Return the [x, y] coordinate for the center point of the cell that contains the specified text.  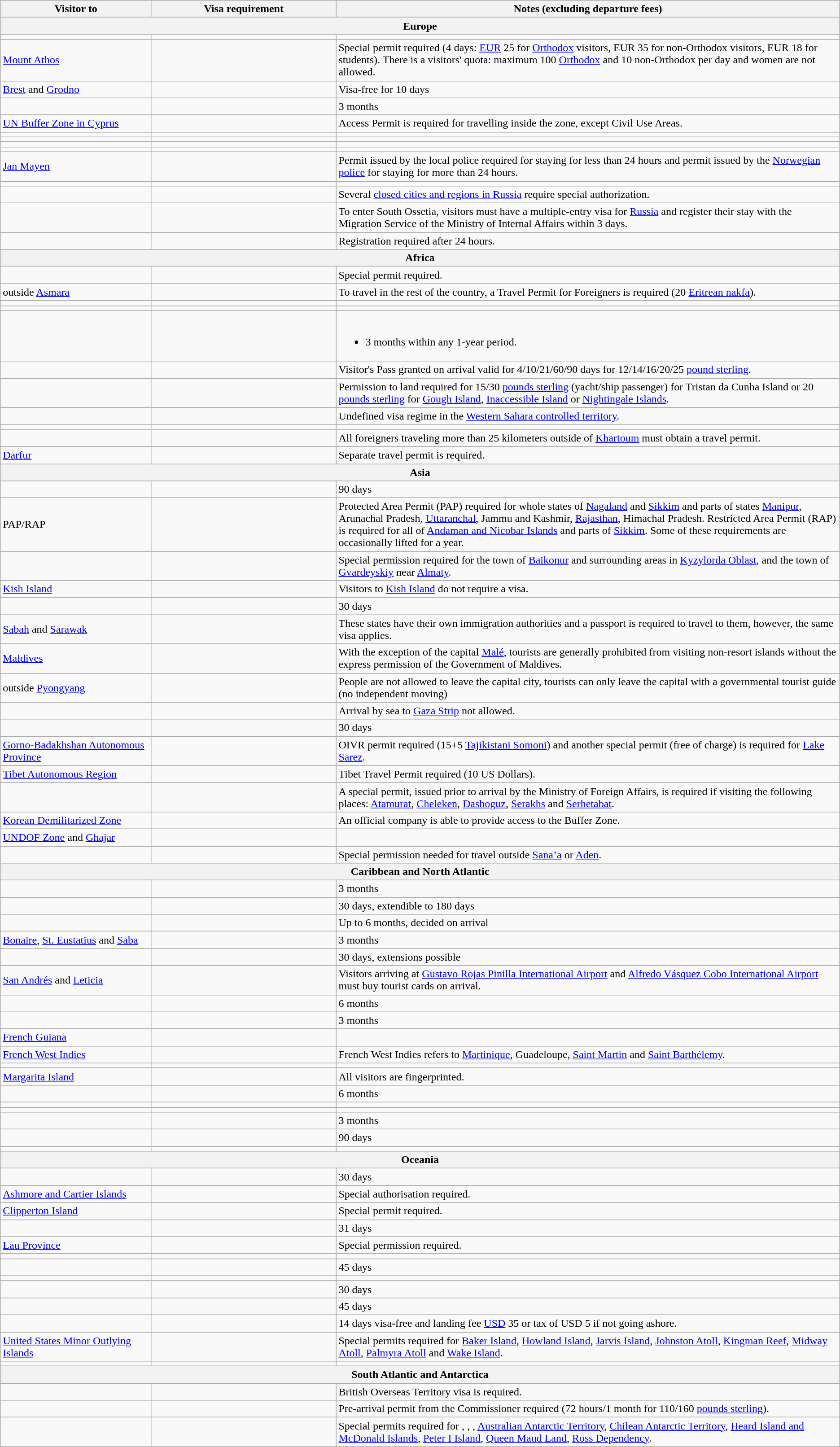
South Atlantic and Antarctica [420, 1375]
Special permission required. [588, 1245]
Visa requirement [243, 9]
OIVR permit required (15+5 Tajikistani Somoni) and another special permit (free of charge) is required for Lake Sarez. [588, 751]
United States Minor Outlying Islands [76, 1346]
All foreigners traveling more than 25 kilometers outside of Khartoum must obtain a travel permit. [588, 438]
Ashmore and Cartier Islands [76, 1194]
14 days visa-free and landing fee USD 35 or tax of USD 5 if not going ashore. [588, 1323]
Caribbean and North Atlantic [420, 872]
outside Asmara [76, 292]
To travel in the rest of the country, a Travel Permit for Foreigners is required (20 Eritrean nakfa). [588, 292]
Tibet Autonomous Region [76, 774]
Several closed cities and regions in Russia require special authorization. [588, 195]
Visa-free for 10 days [588, 89]
outside Pyongyang [76, 687]
Oceania [420, 1160]
All visitors are fingerprinted. [588, 1076]
30 days, extensions possible [588, 957]
Undefined visa regime in the Western Sahara controlled territory. [588, 416]
30 days, extendible to 180 days [588, 906]
Africa [420, 258]
Tibet Travel Permit required (10 US Dollars). [588, 774]
Special permission needed for travel outside Sana’a or Aden. [588, 855]
Gorno-Badakhshan Autonomous Province [76, 751]
Notes (excluding departure fees) [588, 9]
San Andrés and Leticia [76, 980]
PAP/RAP [76, 525]
Visitor to [76, 9]
Pre-arrival permit from the Commissioner required (72 hours/1 month for 110/160 pounds sterling). [588, 1409]
UNDOF Zone and Ghajar [76, 837]
Margarita Island [76, 1076]
Special permission required for the town of Baikonur and surrounding areas in Kyzylorda Oblast, and the town of Gvardeyskiy near Almaty. [588, 566]
Europe [420, 26]
Arrival by sea to Gaza Strip not allowed. [588, 711]
Visitors to Kish Island do not require a visa. [588, 589]
Darfur [76, 455]
These states have their own immigration authorities and a passport is required to travel to them, however, the same visa applies. [588, 629]
Maldives [76, 659]
Kish Island [76, 589]
31 days [588, 1228]
Visitor's Pass granted on arrival valid for 4/10/21/60/90 days for 12/14/16/20/25 pound sterling. [588, 370]
UN Buffer Zone in Cyprus [76, 123]
Visitors arriving at Gustavo Rojas Pinilla International Airport and Alfredo Vásquez Cobo International Airport must buy tourist cards on arrival. [588, 980]
French West Indies [76, 1054]
3 months within any 1-year period. [588, 336]
Asia [420, 472]
Up to 6 months, decided on arrival [588, 923]
Mount Athos [76, 60]
Jan Mayen [76, 166]
Registration required after 24 hours. [588, 241]
An official company is able to provide access to the Buffer Zone. [588, 820]
Special permits required for Baker Island, Howland Island, Jarvis Island, Johnston Atoll, Kingman Reef, Midway Atoll, Palmyra Atoll and Wake Island. [588, 1346]
French West Indies refers to Martinique, Guadeloupe, Saint Martin and Saint Barthélemy. [588, 1054]
People are not allowed to leave the capital city, tourists can only leave the capital with a governmental tourist guide (no independent moving) [588, 687]
French Guiana [76, 1037]
Korean Demilitarized Zone [76, 820]
Lau Province [76, 1245]
Special authorisation required. [588, 1194]
Clipperton Island [76, 1211]
Separate travel permit is required. [588, 455]
Sabah and Sarawak [76, 629]
British Overseas Territory visa is required. [588, 1392]
Brest and Grodno [76, 89]
Bonaire, St. Eustatius and Saba [76, 940]
Access Permit is required for travelling inside the zone, except Civil Use Areas. [588, 123]
